Detect which cell encompasses the target text, then output its [x, y] center coordinate. 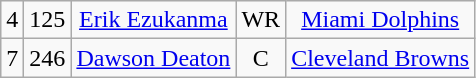
Erik Ezukanma [154, 20]
Dawson Deaton [154, 58]
125 [48, 20]
7 [12, 58]
246 [48, 58]
C [261, 58]
Cleveland Browns [380, 58]
4 [12, 20]
Miami Dolphins [380, 20]
WR [261, 20]
